Detect which cell encompasses the target text, then output its [X, Y] center coordinate. 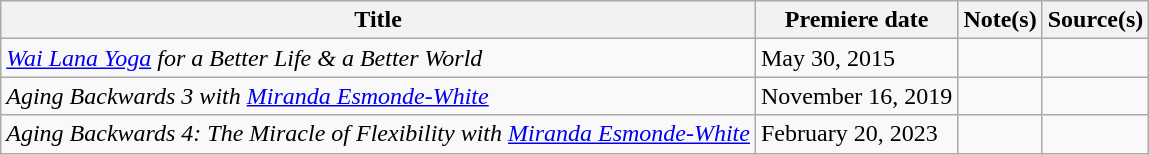
Wai Lana Yoga for a Better Life & a Better World [378, 58]
Aging Backwards 4: The Miracle of Flexibility with Miranda Esmonde-White [378, 134]
May 30, 2015 [856, 58]
Premiere date [856, 20]
Source(s) [1096, 20]
November 16, 2019 [856, 96]
Note(s) [1000, 20]
February 20, 2023 [856, 134]
Title [378, 20]
Aging Backwards 3 with Miranda Esmonde-White [378, 96]
